Pinpoint the cell where the given text exists, returning its [x, y] midpoint coordinate. 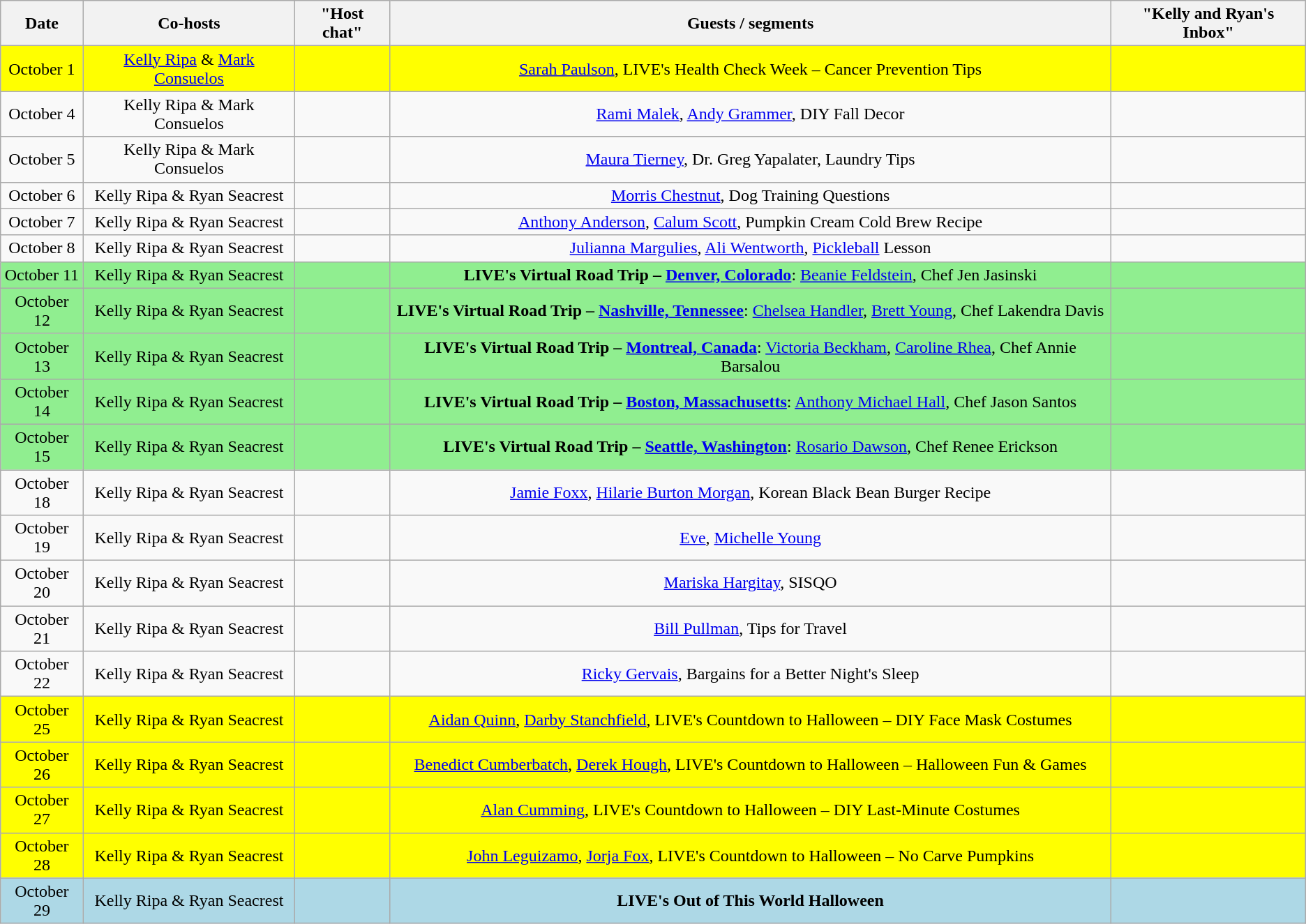
October 25 [42, 720]
October 8 [42, 248]
Rami Malek, Andy Grammer, DIY Fall Decor [751, 114]
October 1 [42, 68]
October 4 [42, 114]
October 15 [42, 446]
LIVE's Virtual Road Trip – Denver, Colorado: Beanie Feldstein, Chef Jen Jasinski [751, 275]
October 27 [42, 810]
Aidan Quinn, Darby Stanchfield, LIVE's Countdown to Halloween – DIY Face Mask Costumes [751, 720]
"Host chat" [342, 24]
October 14 [42, 402]
October 7 [42, 222]
Co-hosts [189, 24]
LIVE's Virtual Road Trip – Boston, Massachusetts: Anthony Michael Hall, Chef Jason Santos [751, 402]
October 5 [42, 159]
October 12 [42, 311]
Date [42, 24]
October 19 [42, 538]
Julianna Margulies, Ali Wentworth, Pickleball Lesson [751, 248]
John Leguizamo, Jorja Fox, LIVE's Countdown to Halloween – No Carve Pumpkins [751, 855]
LIVE's Virtual Road Trip – Seattle, Washington: Rosario Dawson, Chef Renee Erickson [751, 446]
October 21 [42, 629]
"Kelly and Ryan's Inbox" [1208, 24]
Ricky Gervais, Bargains for a Better Night's Sleep [751, 674]
Guests / segments [751, 24]
October 29 [42, 901]
Eve, Michelle Young [751, 538]
Benedict Cumberbatch, Derek Hough, LIVE's Countdown to Halloween – Halloween Fun & Games [751, 764]
October 22 [42, 674]
October 26 [42, 764]
October 28 [42, 855]
LIVE's Virtual Road Trip – Nashville, Tennessee: Chelsea Handler, Brett Young, Chef Lakendra Davis [751, 311]
Bill Pullman, Tips for Travel [751, 629]
October 20 [42, 583]
LIVE's Out of This World Halloween [751, 901]
Maura Tierney, Dr. Greg Yapalater, Laundry Tips [751, 159]
LIVE's Virtual Road Trip – Montreal, Canada: Victoria Beckham, Caroline Rhea, Chef Annie Barsalou [751, 356]
October 18 [42, 492]
October 11 [42, 275]
October 6 [42, 195]
October 13 [42, 356]
Anthony Anderson, Calum Scott, Pumpkin Cream Cold Brew Recipe [751, 222]
Jamie Foxx, Hilarie Burton Morgan, Korean Black Bean Burger Recipe [751, 492]
Sarah Paulson, LIVE's Health Check Week – Cancer Prevention Tips [751, 68]
Alan Cumming, LIVE's Countdown to Halloween – DIY Last-Minute Costumes [751, 810]
Morris Chestnut, Dog Training Questions [751, 195]
Mariska Hargitay, SISQO [751, 583]
